Return (X, Y) of the center of cell containing provided text 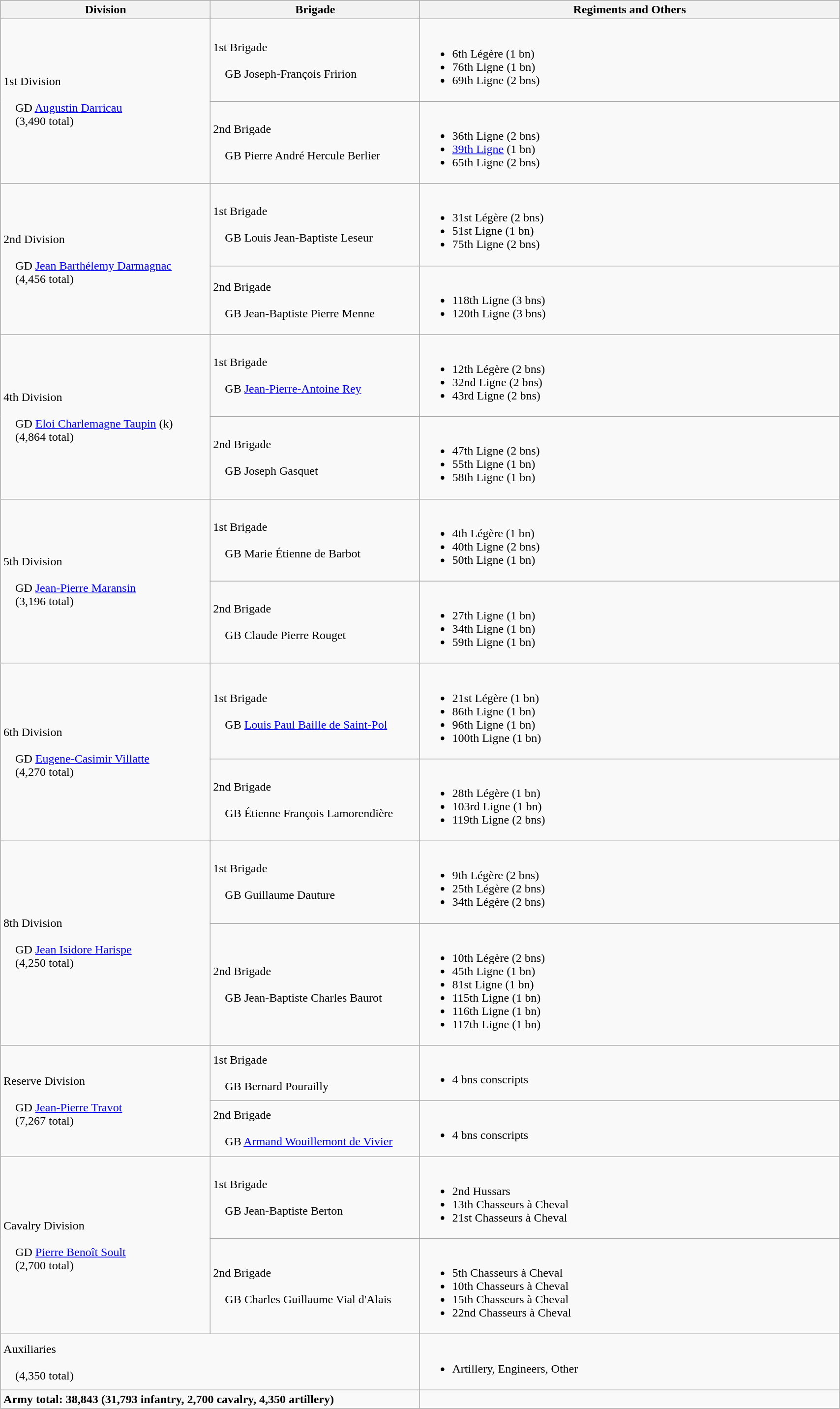
21st Légère (1 bn)86th Ligne (1 bn)96th Ligne (1 bn)100th Ligne (1 bn) (630, 711)
6th Légère (1 bn)76th Ligne (1 bn)69th Ligne (2 bns) (630, 60)
9th Légère (2 bns)25th Légère (2 bns)34th Légère (2 bns) (630, 882)
5th Chasseurs à Cheval10th Chasseurs à Cheval15th Chasseurs à Cheval22nd Chasseurs à Cheval (630, 1286)
12th Légère (2 bns)32nd Ligne (2 bns)43rd Ligne (2 bns) (630, 376)
8th Division GD Jean Isidore Harispe (4,250 total) (106, 943)
2nd Brigade GB Armand Wouillemont de Vivier (315, 1129)
1st Brigade GB Guillaume Dauture (315, 882)
2nd Brigade GB Étienne François Lamorendière (315, 800)
1st Brigade GB Jean-Pierre-Antoine Rey (315, 376)
4th Légère (1 bn)40th Ligne (2 bns)50th Ligne (1 bn) (630, 540)
1st Brigade GB Jean-Baptiste Berton (315, 1197)
2nd Brigade GB Jean-Baptiste Pierre Menne (315, 300)
Auxiliaries (4,350 total) (210, 1362)
1st Brigade GB Louis Paul Baille de Saint-Pol (315, 711)
Cavalry Division GD Pierre Benoît Soult (2,700 total) (106, 1246)
2nd Division GD Jean Barthélemy Darmagnac (4,456 total) (106, 259)
36th Ligne (2 bns)39th Ligne (1 bn)65th Ligne (2 bns) (630, 143)
28th Légère (1 bn)103rd Ligne (1 bn)119th Ligne (2 bns) (630, 800)
27th Ligne (1 bn)34th Ligne (1 bn)59th Ligne (1 bn) (630, 622)
Reserve Division GD Jean-Pierre Travot (7,267 total) (106, 1101)
47th Ligne (2 bns)55th Ligne (1 bn)58th Ligne (1 bn) (630, 458)
Regiments and Others (630, 10)
31st Légère (2 bns)51st Ligne (1 bn)75th Ligne (2 bns) (630, 224)
2nd Brigade GB Claude Pierre Rouget (315, 622)
4th Division GD Eloi Charlemagne Taupin (k) (4,864 total) (106, 417)
1st Brigade GB Joseph-François Fririon (315, 60)
Artillery, Engineers, Other (630, 1362)
Division (106, 10)
6th Division GD Eugene-Casimir Villatte (4,270 total) (106, 752)
118th Ligne (3 bns)120th Ligne (3 bns) (630, 300)
1st Division GD Augustin Darricau (3,490 total) (106, 101)
1st Brigade GB Bernard Pourailly (315, 1073)
2nd Brigade GB Joseph Gasquet (315, 458)
2nd Hussars13th Chasseurs à Cheval21st Chasseurs à Cheval (630, 1197)
2nd Brigade GB Pierre André Hercule Berlier (315, 143)
Army total: 38,843 (31,793 infantry, 2,700 cavalry, 4,350 artillery) (210, 1399)
10th Légère (2 bns)45th Ligne (1 bn)81st Ligne (1 bn)115th Ligne (1 bn)116th Ligne (1 bn)117th Ligne (1 bn) (630, 984)
1st Brigade GB Louis Jean-Baptiste Leseur (315, 224)
2nd Brigade GB Jean-Baptiste Charles Baurot (315, 984)
5th Division GD Jean-Pierre Maransin (3,196 total) (106, 581)
2nd Brigade GB Charles Guillaume Vial d'Alais (315, 1286)
1st Brigade GB Marie Étienne de Barbot (315, 540)
Brigade (315, 10)
